Detect which cell encompasses the target text, then output its [x, y] center coordinate. 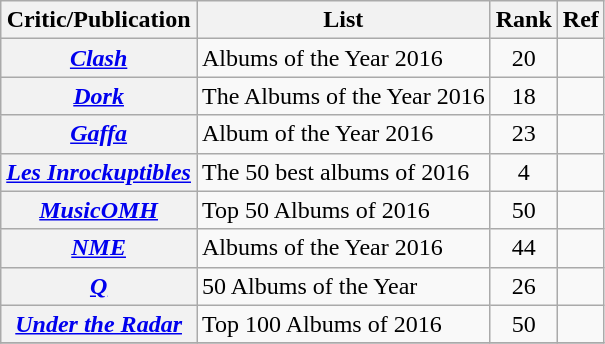
Rank [524, 20]
18 [524, 96]
50 Albums of the Year [343, 286]
Critic/Publication [99, 20]
26 [524, 286]
The Albums of the Year 2016 [343, 96]
23 [524, 134]
Top 50 Albums of 2016 [343, 210]
Under the Radar [99, 324]
Top 100 Albums of 2016 [343, 324]
Dork [99, 96]
Les Inrockuptibles [99, 172]
MusicOMH [99, 210]
Q [99, 286]
Gaffa [99, 134]
Ref [580, 20]
NME [99, 248]
The 50 best albums of 2016 [343, 172]
Album of the Year 2016 [343, 134]
List [343, 20]
Clash [99, 58]
4 [524, 172]
20 [524, 58]
44 [524, 248]
